Pinpoint the cell where the given text exists, returning its (x, y) midpoint coordinate. 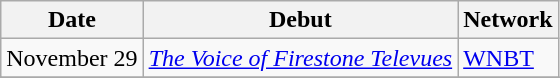
Network (508, 20)
Date (72, 20)
Debut (300, 20)
The Voice of Firestone Televues (300, 58)
November 29 (72, 58)
WNBT (508, 58)
